Determine the (x, y) coordinate at the center of the cell enclosing the given text.  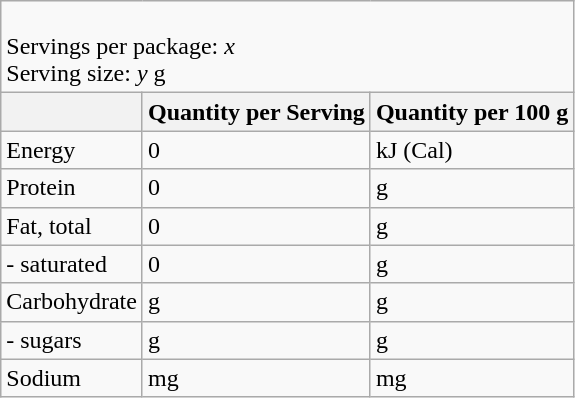
Servings per package: xServing size: y g (288, 47)
Fat, total (72, 226)
Quantity per 100 g (472, 112)
Quantity per Serving (256, 112)
Energy (72, 150)
Carbohydrate (72, 302)
kJ (Cal) (472, 150)
- sugars (72, 340)
Protein (72, 188)
- saturated (72, 264)
Sodium (72, 378)
